Provide the [x, y] coordinate of the cell's center where the given text is located.  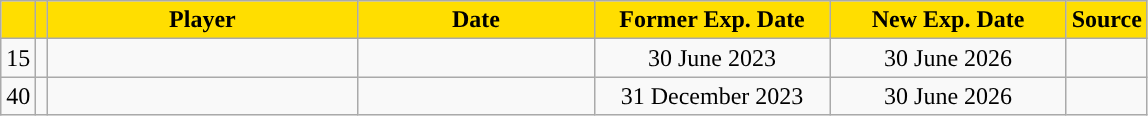
30 June 2023 [712, 58]
31 December 2023 [712, 96]
15 [18, 58]
Player [202, 20]
New Exp. Date [948, 20]
Date [476, 20]
40 [18, 96]
Source [1106, 20]
Former Exp. Date [712, 20]
